Find where the given text appears and provide that cell's center as [X, Y] coordinate. 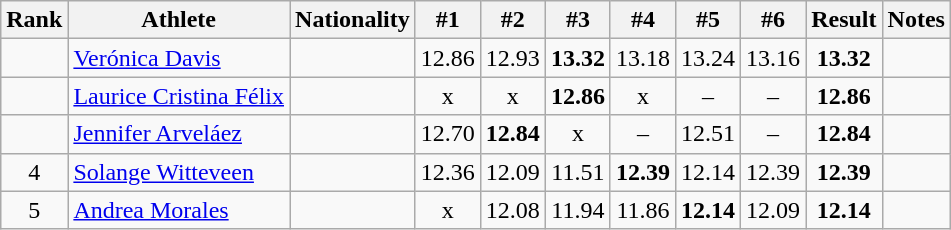
#3 [578, 20]
11.86 [642, 210]
13.18 [642, 58]
#5 [708, 20]
Verónica Davis [179, 58]
Result [844, 20]
Nationality [353, 20]
Laurice Cristina Félix [179, 96]
13.24 [708, 58]
12.51 [708, 134]
#2 [512, 20]
12.93 [512, 58]
Jennifer Arveláez [179, 134]
#4 [642, 20]
12.36 [448, 172]
#6 [774, 20]
11.51 [578, 172]
5 [34, 210]
13.16 [774, 58]
Andrea Morales [179, 210]
11.94 [578, 210]
Notes [916, 20]
Athlete [179, 20]
4 [34, 172]
Solange Witteveen [179, 172]
#1 [448, 20]
12.70 [448, 134]
12.08 [512, 210]
Rank [34, 20]
